Locate the cell with the specified text and output its [X, Y] center coordinate. 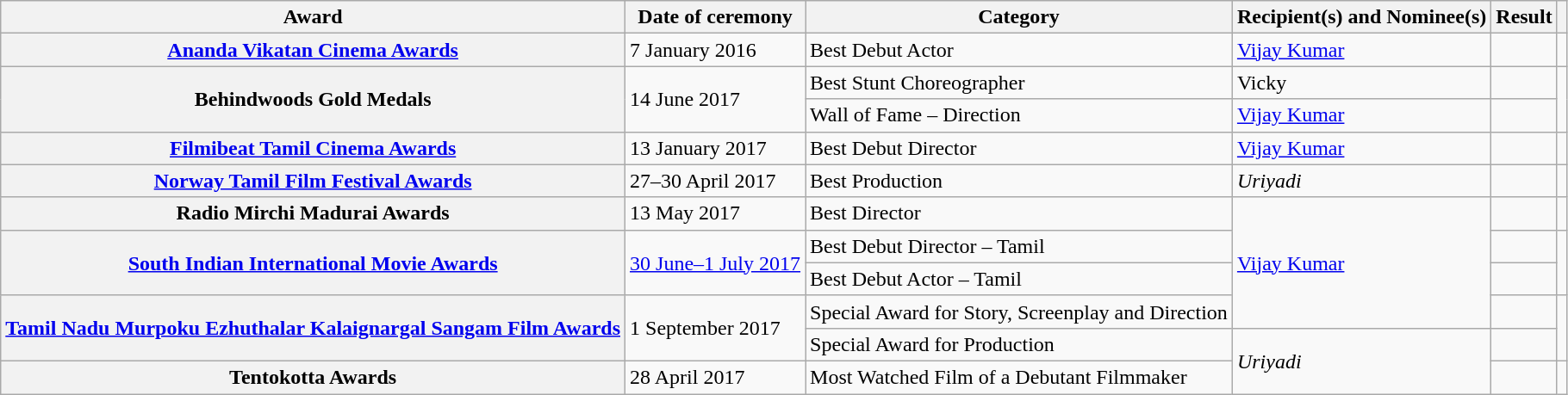
Wall of Fame – Direction [1019, 115]
1 September 2017 [715, 328]
Behindwoods Gold Medals [314, 99]
Filmibeat Tamil Cinema Awards [314, 148]
Special Award for Story, Screenplay and Direction [1019, 312]
Tamil Nadu Murpoku Ezhuthalar Kalaignargal Sangam Film Awards [314, 328]
Norway Tamil Film Festival Awards [314, 181]
Best Production [1019, 181]
Award [314, 17]
Radio Mirchi Madurai Awards [314, 213]
Date of ceremony [715, 17]
14 June 2017 [715, 99]
South Indian International Movie Awards [314, 262]
28 April 2017 [715, 377]
Best Stunt Choreographer [1019, 83]
30 June–1 July 2017 [715, 262]
7 January 2016 [715, 50]
Category [1019, 17]
Vicky [1361, 83]
Best Debut Director [1019, 148]
27–30 April 2017 [715, 181]
13 May 2017 [715, 213]
Best Director [1019, 213]
Best Debut Director – Tamil [1019, 246]
Recipient(s) and Nominee(s) [1361, 17]
Best Debut Actor – Tamil [1019, 279]
Result [1524, 17]
Most Watched Film of a Debutant Filmmaker [1019, 377]
Special Award for Production [1019, 344]
Ananda Vikatan Cinema Awards [314, 50]
13 January 2017 [715, 148]
Best Debut Actor [1019, 50]
Tentokotta Awards [314, 377]
